Extract the [X, Y] coordinate from the center of the cell holding the provided text.  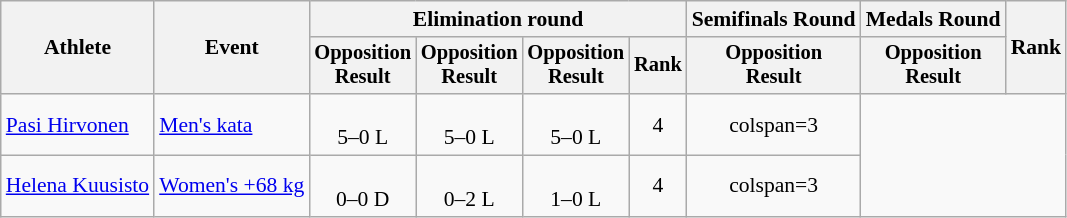
Athlete [78, 48]
0–2 L [470, 186]
Elimination round [498, 19]
Pasi Hirvonen [78, 124]
Men's kata [232, 124]
Event [232, 48]
Medals Round [934, 19]
Women's +68 kg [232, 186]
1–0 L [576, 186]
Semifinals Round [774, 19]
0–0 D [362, 186]
Helena Kuusisto [78, 186]
